Return [x, y] of the center of cell containing provided text 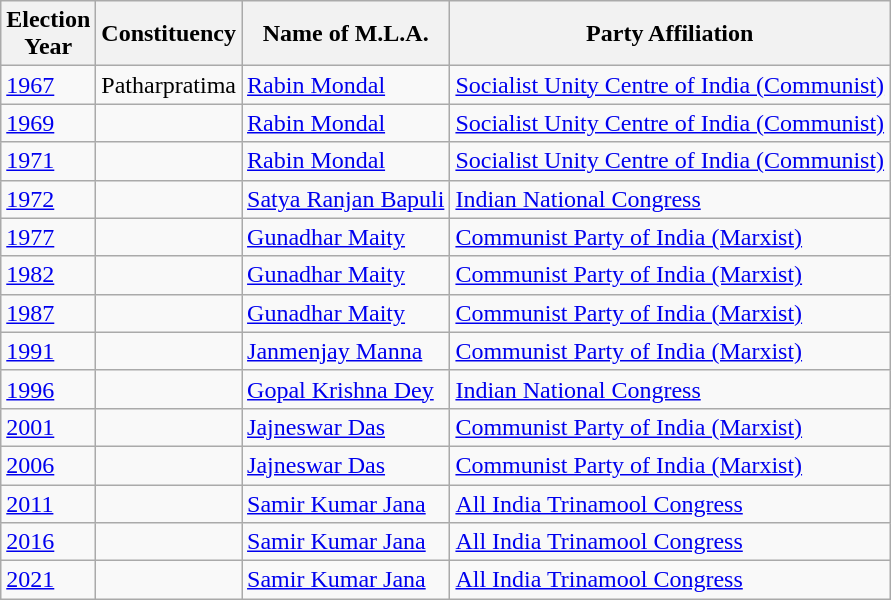
1996 [48, 389]
2001 [48, 427]
Party Affiliation [670, 34]
1971 [48, 161]
2006 [48, 465]
2021 [48, 580]
2011 [48, 503]
Election Year [48, 34]
2016 [48, 542]
1969 [48, 123]
1982 [48, 275]
1967 [48, 85]
Janmenjay Manna [346, 351]
1991 [48, 351]
Gopal Krishna Dey [346, 389]
1987 [48, 313]
Satya Ranjan Bapuli [346, 199]
Constituency [169, 34]
Name of M.L.A. [346, 34]
1977 [48, 237]
Patharpratima [169, 85]
1972 [48, 199]
